Search for the cell housing the specified text and yield its (x, y) center coordinate. 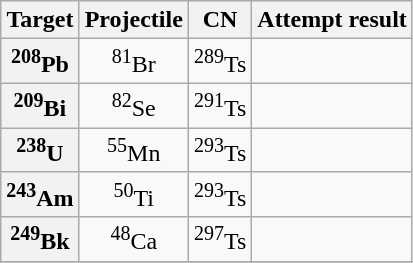
Target (40, 20)
48Ca (134, 240)
209Bi (40, 106)
238U (40, 150)
Projectile (134, 20)
297Ts (220, 240)
Attempt result (332, 20)
CN (220, 20)
291Ts (220, 106)
50Ti (134, 194)
289Ts (220, 62)
81Br (134, 62)
208Pb (40, 62)
82Se (134, 106)
249Bk (40, 240)
55Mn (134, 150)
243Am (40, 194)
